Return the [X, Y] coordinate for the center point of the cell that contains the specified text.  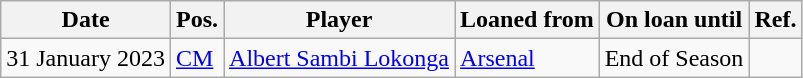
Arsenal [528, 58]
Player [340, 20]
CM [196, 58]
Date [86, 20]
On loan until [674, 20]
Ref. [776, 20]
Albert Sambi Lokonga [340, 58]
31 January 2023 [86, 58]
End of Season [674, 58]
Loaned from [528, 20]
Pos. [196, 20]
